For the text-containing cell, return its midpoint in [x, y] coordinate format. 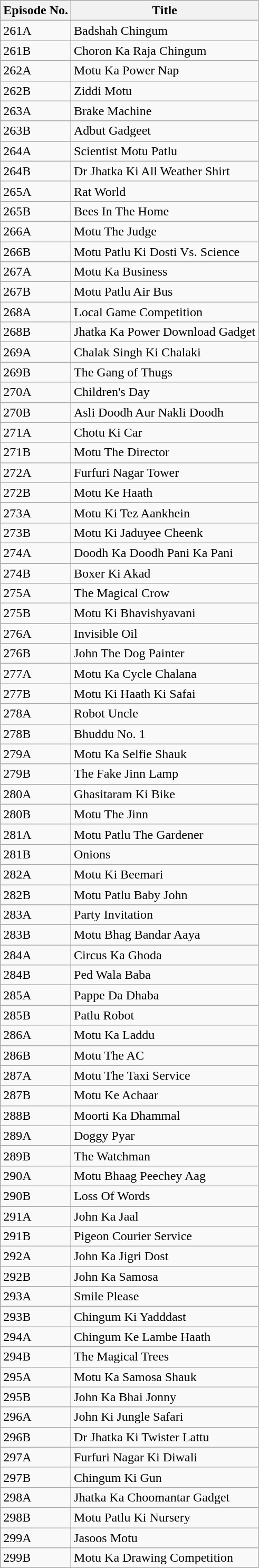
280B [36, 814]
262B [36, 91]
Ziddi Motu [165, 91]
John Ki Jungle Safari [165, 1417]
280A [36, 794]
279B [36, 774]
John Ka Bhai Jonny [165, 1397]
Episode No. [36, 11]
293A [36, 1297]
291A [36, 1216]
Motu Ka Selfie Shauk [165, 754]
Choron Ka Raja Chingum [165, 51]
John Ka Samosa [165, 1277]
291B [36, 1236]
John Ka Jigri Dost [165, 1257]
Loss Of Words [165, 1196]
Ghasitaram Ki Bike [165, 794]
272A [36, 473]
282A [36, 874]
271B [36, 452]
262A [36, 71]
268B [36, 332]
276B [36, 654]
Pigeon Courier Service [165, 1236]
265B [36, 211]
Motu Ki Bhavishyavani [165, 613]
298A [36, 1497]
292B [36, 1277]
Onions [165, 854]
287A [36, 1075]
Motu Ke Achaar [165, 1095]
272B [36, 493]
282B [36, 895]
289A [36, 1136]
267B [36, 292]
294B [36, 1357]
Circus Ka Ghoda [165, 955]
270A [36, 392]
Smile Please [165, 1297]
Scientist Motu Patlu [165, 151]
Chingum Ki Gun [165, 1477]
281B [36, 854]
Moorti Ka Dhammal [165, 1116]
Ped Wala Baba [165, 975]
285A [36, 995]
Motu Patlu Ki Nursery [165, 1517]
Furfuri Nagar Ki Diwali [165, 1457]
John The Dog Painter [165, 654]
277A [36, 674]
288B [36, 1116]
268A [36, 312]
Dr Jhatka Ki All Weather Shirt [165, 171]
Pappe Da Dhaba [165, 995]
278B [36, 734]
Children's Day [165, 392]
299B [36, 1558]
266B [36, 252]
The Gang of Thugs [165, 372]
292A [36, 1257]
Local Game Competition [165, 312]
Motu Ki Haath Ki Safai [165, 694]
279A [36, 754]
283A [36, 915]
275A [36, 593]
Motu Patlu The Gardener [165, 834]
271A [36, 432]
283B [36, 935]
295B [36, 1397]
Invisible Oil [165, 634]
John Ka Jaal [165, 1216]
Adbut Gadgeet [165, 131]
275B [36, 613]
299A [36, 1538]
Motu Ka Laddu [165, 1035]
Bhuddu No. 1 [165, 734]
298B [36, 1517]
273B [36, 533]
Motu Ka Drawing Competition [165, 1558]
Jasoos Motu [165, 1538]
284A [36, 955]
281A [36, 834]
284B [36, 975]
The Magical Trees [165, 1357]
The Magical Crow [165, 593]
261B [36, 51]
Asli Doodh Aur Nakli Doodh [165, 412]
273A [36, 513]
267A [36, 272]
Motu Bhaag Peechey Aag [165, 1176]
293B [36, 1317]
285B [36, 1015]
264A [36, 151]
266A [36, 231]
297B [36, 1477]
265A [36, 191]
261A [36, 31]
Motu Patlu Baby John [165, 895]
Motu Ki Tez Aankhein [165, 513]
Doggy Pyar [165, 1136]
Chingum Ke Lambe Haath [165, 1337]
Motu Ka Samosa Shauk [165, 1377]
Motu Bhag Bandar Aaya [165, 935]
Rat World [165, 191]
Motu Ka Power Nap [165, 71]
Furfuri Nagar Tower [165, 473]
297A [36, 1457]
Motu Patlu Ki Dosti Vs. Science [165, 252]
295A [36, 1377]
Jhatka Ka Power Download Gadget [165, 332]
294A [36, 1337]
Patlu Robot [165, 1015]
276A [36, 634]
Motu The Judge [165, 231]
Brake Machine [165, 111]
264B [36, 171]
Motu Ka Cycle Chalana [165, 674]
290A [36, 1176]
Robot Uncle [165, 714]
296A [36, 1417]
Title [165, 11]
Motu Ki Jaduyee Cheenk [165, 533]
Chalak Singh Ki Chalaki [165, 352]
Chotu Ki Car [165, 432]
286A [36, 1035]
263A [36, 111]
Dr Jhatka Ki Twister Lattu [165, 1437]
274A [36, 553]
286B [36, 1055]
290B [36, 1196]
Motu Ki Beemari [165, 874]
Party Invitation [165, 915]
277B [36, 694]
270B [36, 412]
Bees In The Home [165, 211]
Badshah Chingum [165, 31]
269B [36, 372]
296B [36, 1437]
274B [36, 573]
289B [36, 1156]
Motu The Director [165, 452]
Motu The Jinn [165, 814]
Motu The Taxi Service [165, 1075]
Chingum Ki Yadddast [165, 1317]
The Watchman [165, 1156]
Motu Ka Business [165, 272]
278A [36, 714]
Motu The AC [165, 1055]
The Fake Jinn Lamp [165, 774]
269A [36, 352]
Jhatka Ka Choomantar Gadget [165, 1497]
287B [36, 1095]
Motu Patlu Air Bus [165, 292]
263B [36, 131]
Doodh Ka Doodh Pani Ka Pani [165, 553]
Motu Ke Haath [165, 493]
Boxer Ki Akad [165, 573]
